Capture the cell that displays the provided text and extract its [x, y] central coordinate. 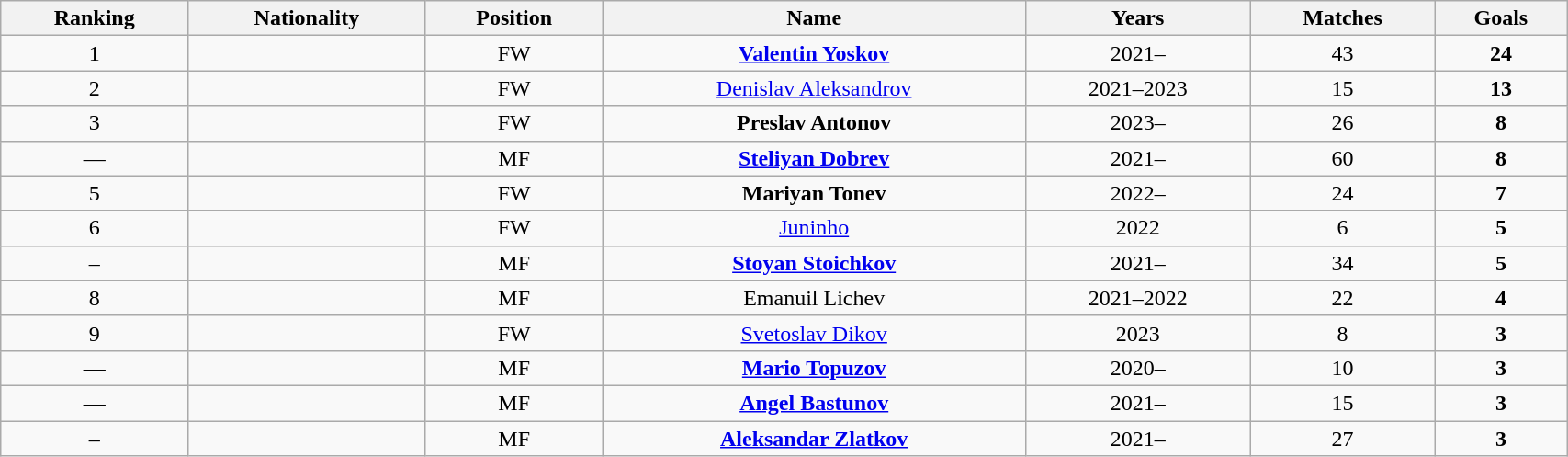
Mario Topuzov [814, 368]
2023 [1137, 333]
2022– [1137, 193]
Ranking [95, 18]
26 [1343, 123]
4 [1501, 298]
43 [1343, 53]
Preslav Antonov [814, 123]
10 [1343, 368]
2021–2022 [1137, 298]
Mariyan Tonev [814, 193]
Emanuil Lichev [814, 298]
2020– [1137, 368]
Goals [1501, 18]
2022 [1137, 228]
7 [1501, 193]
2023– [1137, 123]
Valentin Yoskov [814, 53]
60 [1343, 158]
34 [1343, 263]
Matches [1343, 18]
Svetoslav Dikov [814, 333]
Name [814, 18]
27 [1343, 439]
Stoyan Stoichkov [814, 263]
2021–2023 [1137, 88]
13 [1501, 88]
Denislav Aleksandrov [814, 88]
Angel Bastunov [814, 403]
Juninho [814, 228]
Years [1137, 18]
Position [514, 18]
Nationality [307, 18]
9 [95, 333]
22 [1343, 298]
1 [95, 53]
Aleksandar Zlatkov [814, 439]
2 [95, 88]
Steliyan Dobrev [814, 158]
